Detect which cell encompasses the target text, then output its (X, Y) center coordinate. 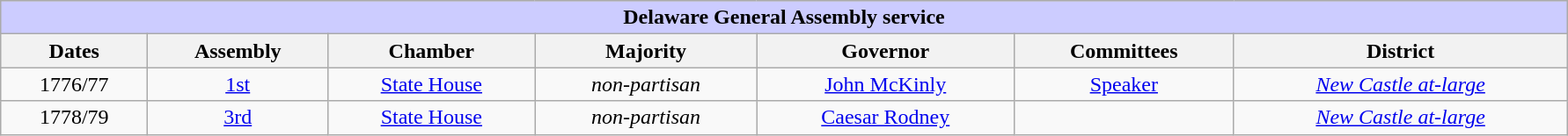
Delaware General Assembly service (785, 18)
Caesar Rodney (885, 118)
1776/77 (74, 84)
Dates (74, 51)
District (1401, 51)
Majority (646, 51)
Speaker (1125, 84)
Assembly (238, 51)
Committees (1125, 51)
Chamber (431, 51)
John McKinly (885, 84)
Governor (885, 51)
3rd (238, 118)
1778/79 (74, 118)
1st (238, 84)
